Return the (X, Y) coordinate for the center point of the cell that contains the specified text.  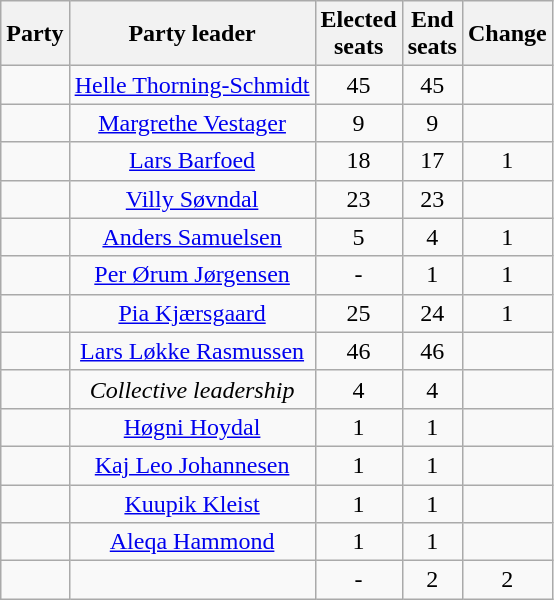
Party (35, 34)
Per Ørum Jørgensen (192, 275)
Endseats (432, 34)
24 (432, 313)
Kaj Leo Johannesen (192, 465)
17 (432, 161)
Helle Thorning-Schmidt (192, 85)
Change (507, 34)
18 (358, 161)
Lars Løkke Rasmussen (192, 351)
Lars Barfoed (192, 161)
Villy Søvndal (192, 199)
Høgni Hoydal (192, 427)
Aleqa Hammond (192, 542)
25 (358, 313)
Margrethe Vestager (192, 123)
Party leader (192, 34)
Anders Samuelsen (192, 237)
Kuupik Kleist (192, 503)
5 (358, 237)
Pia Kjærsgaard (192, 313)
Collective leadership (192, 389)
Electedseats (358, 34)
